Pinpoint the cell where the given text exists, returning its (X, Y) midpoint coordinate. 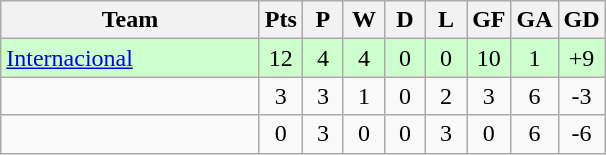
2 (446, 96)
GF (489, 20)
10 (489, 58)
Pts (280, 20)
-3 (582, 96)
GA (534, 20)
P (322, 20)
12 (280, 58)
GD (582, 20)
-6 (582, 134)
Internacional (130, 58)
W (364, 20)
D (404, 20)
Team (130, 20)
L (446, 20)
+9 (582, 58)
